Provide the (x, y) coordinate of the cell's center where the given text is located.  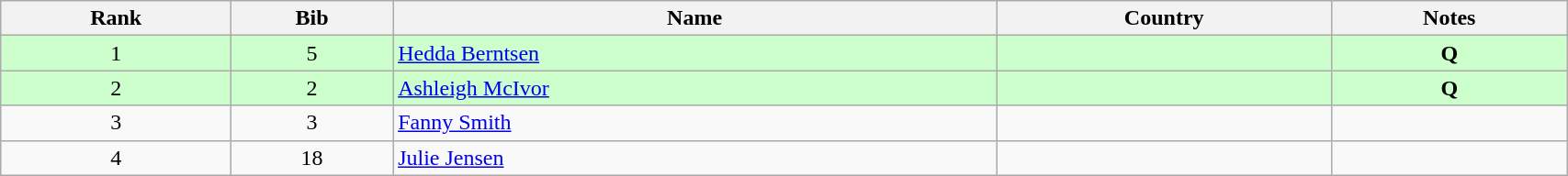
Fanny Smith (694, 123)
Rank (116, 18)
Ashleigh McIvor (694, 88)
Julie Jensen (694, 158)
Country (1165, 18)
5 (312, 53)
Bib (312, 18)
4 (116, 158)
Hedda Berntsen (694, 53)
Name (694, 18)
1 (116, 53)
Notes (1450, 18)
18 (312, 158)
